Determine the [X, Y] coordinate at the center of the cell enclosing the given text.  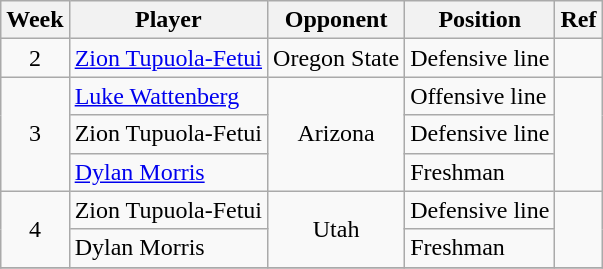
2 [35, 58]
Utah [336, 229]
Position [480, 20]
Luke Wattenberg [168, 96]
Player [168, 20]
Arizona [336, 134]
Oregon State [336, 58]
Opponent [336, 20]
4 [35, 229]
Offensive line [480, 96]
Ref [578, 20]
3 [35, 134]
Week [35, 20]
